Output the (x, y) coordinate of the center of the cell containing the given text.  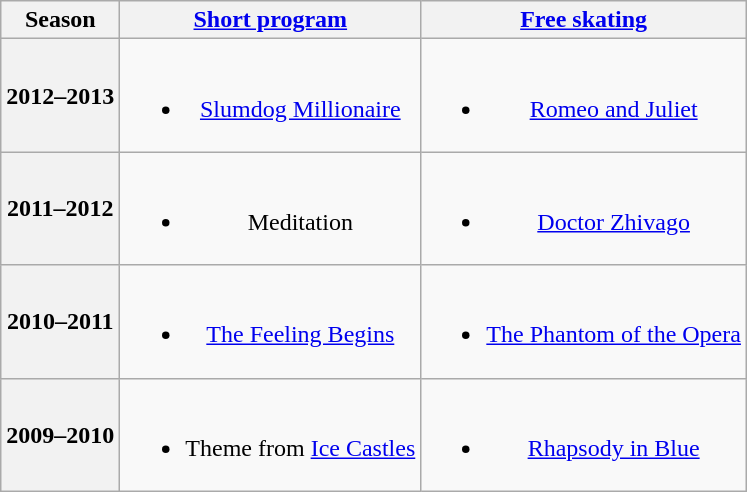
Season (60, 20)
2010–2011 (60, 322)
2009–2010 (60, 434)
2012–2013 (60, 96)
2011–2012 (60, 208)
Meditation (270, 208)
Romeo and Juliet (584, 96)
The Feeling Begins (270, 322)
Theme from Ice Castles (270, 434)
The Phantom of the Opera (584, 322)
Doctor Zhivago (584, 208)
Free skating (584, 20)
Slumdog Millionaire (270, 96)
Rhapsody in Blue (584, 434)
Short program (270, 20)
